Return [X, Y] of the center of cell containing provided text 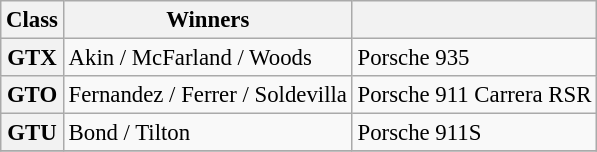
Porsche 911S [474, 133]
GTX [32, 58]
Fernandez / Ferrer / Soldevilla [208, 95]
Class [32, 20]
Porsche 911 Carrera RSR [474, 95]
GTO [32, 95]
GTU [32, 133]
Bond / Tilton [208, 133]
Porsche 935 [474, 58]
Winners [208, 20]
Akin / McFarland / Woods [208, 58]
